Locate the cell with the specified text and output its (X, Y) center coordinate. 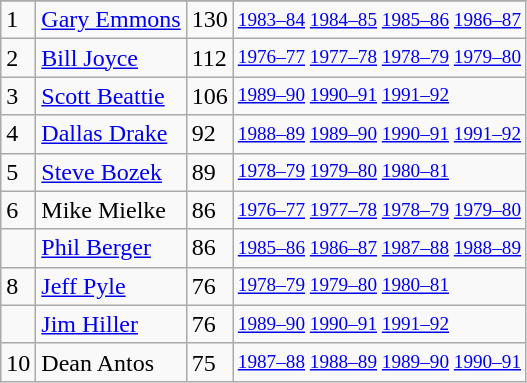
1987–88 1988–89 1989–90 1990–91 (379, 362)
Scott Beattie (111, 96)
6 (18, 210)
Dean Antos (111, 362)
Dallas Drake (111, 134)
1 (18, 20)
112 (210, 58)
Jeff Pyle (111, 286)
Jim Hiller (111, 324)
92 (210, 134)
1985–86 1986–87 1987–88 1988–89 (379, 248)
8 (18, 286)
Gary Emmons (111, 20)
2 (18, 58)
Phil Berger (111, 248)
130 (210, 20)
3 (18, 96)
Steve Bozek (111, 172)
Mike Mielke (111, 210)
1983–84 1984–85 1985–86 1986–87 (379, 20)
75 (210, 362)
4 (18, 134)
Bill Joyce (111, 58)
89 (210, 172)
106 (210, 96)
1988–89 1989–90 1990–91 1991–92 (379, 134)
10 (18, 362)
5 (18, 172)
